Search for the cell housing the specified text and yield its [X, Y] center coordinate. 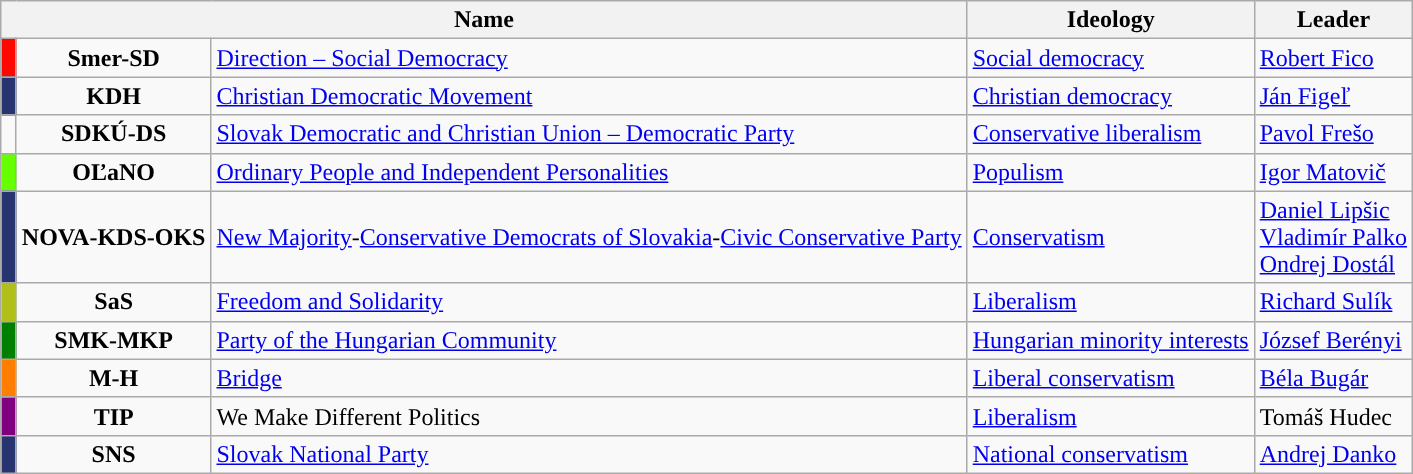
SMK-MKP [114, 340]
Ordinary People and Independent Personalities [589, 172]
Liberal conservatism [1110, 378]
SDKÚ-DS [114, 134]
Smer-SD [114, 58]
Pavol Frešo [1333, 134]
József Berényi [1333, 340]
Direction – Social Democracy [589, 58]
Slovak National Party [589, 454]
NOVA-KDS-OKS [114, 237]
Richard Sulík [1333, 302]
Ján Figeľ [1333, 96]
Freedom and Solidarity [589, 302]
KDH [114, 96]
Populism [1110, 172]
We Make Different Politics [589, 416]
Christian democracy [1110, 96]
Name [484, 20]
SNS [114, 454]
Ideology [1110, 20]
Tomáš Hudec [1333, 416]
Andrej Danko [1333, 454]
M-H [114, 378]
Conservative liberalism [1110, 134]
TIP [114, 416]
Igor Matovič [1333, 172]
Bridge [589, 378]
Béla Bugár [1333, 378]
Christian Democratic Movement [589, 96]
National conservatism [1110, 454]
Conservatism [1110, 237]
New Majority-Conservative Democrats of Slovakia-Civic Conservative Party [589, 237]
Leader [1333, 20]
SaS [114, 302]
Daniel LipšicVladimír PalkoOndrej Dostál [1333, 237]
Slovak Democratic and Christian Union – Democratic Party [589, 134]
Hungarian minority interests [1110, 340]
Party of the Hungarian Community [589, 340]
OĽaNO [114, 172]
Social democracy [1110, 58]
Robert Fico [1333, 58]
